Search for the cell housing the specified text and yield its (x, y) center coordinate. 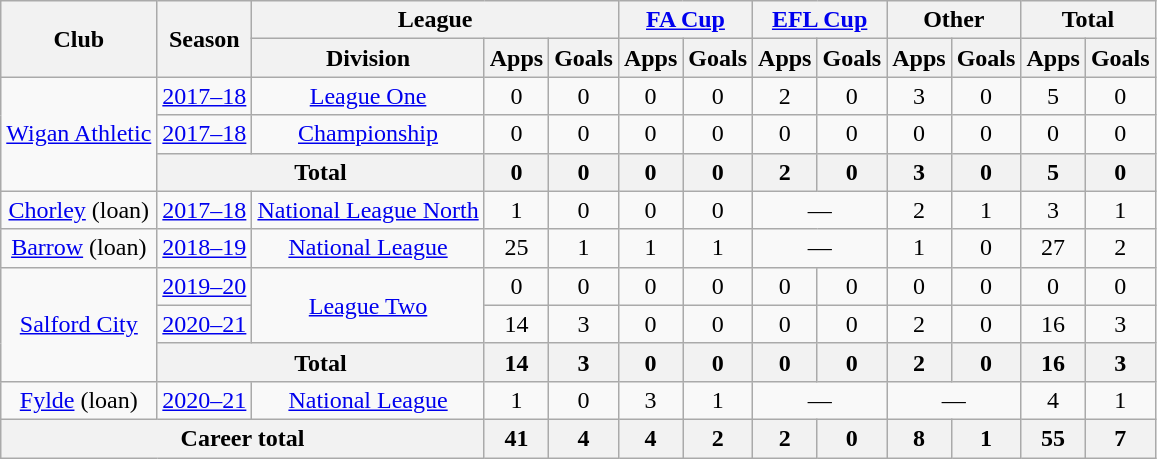
Wigan Athletic (79, 134)
League Two (368, 305)
2018–19 (204, 248)
National League North (368, 210)
Other (954, 20)
Season (204, 39)
55 (1053, 438)
Division (368, 58)
Fylde (loan) (79, 400)
2019–20 (204, 286)
FA Cup (685, 20)
25 (516, 248)
Career total (242, 438)
8 (919, 438)
Barrow (loan) (79, 248)
Club (79, 39)
EFL Cup (820, 20)
Championship (368, 134)
27 (1053, 248)
League One (368, 96)
Salford City (79, 324)
7 (1120, 438)
League (435, 20)
41 (516, 438)
Chorley (loan) (79, 210)
